From the cell containing the given text, extract its center point as (x, y) coordinate. 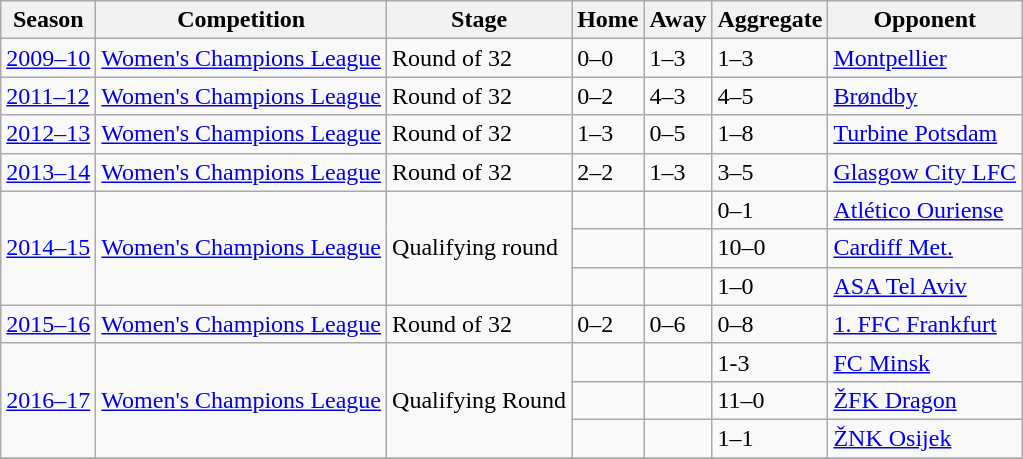
ASA Tel Aviv (925, 286)
2012–13 (48, 134)
2016–17 (48, 400)
11–0 (770, 400)
1-3 (770, 362)
ŽFK Dragon (925, 400)
Stage (480, 20)
2014–15 (48, 248)
2009–10 (48, 58)
Season (48, 20)
0–1 (770, 210)
0–0 (608, 58)
Home (608, 20)
0–5 (678, 134)
Opponent (925, 20)
1–0 (770, 286)
Qualifying round (480, 248)
10–0 (770, 248)
Atlético Ouriense (925, 210)
Montpellier (925, 58)
ŽNK Osijek (925, 438)
FC Minsk (925, 362)
Qualifying Round (480, 400)
4–3 (678, 96)
2011–12 (48, 96)
Cardiff Met. (925, 248)
2–2 (608, 172)
Brøndby (925, 96)
Glasgow City LFC (925, 172)
2015–16 (48, 324)
3–5 (770, 172)
Turbine Potsdam (925, 134)
0–8 (770, 324)
1–1 (770, 438)
Aggregate (770, 20)
Away (678, 20)
1–8 (770, 134)
0–6 (678, 324)
Competition (242, 20)
1. FFC Frankfurt (925, 324)
2013–14 (48, 172)
4–5 (770, 96)
